From the cell containing the given text, extract its center point as (X, Y) coordinate. 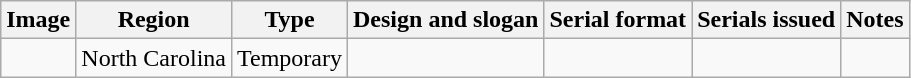
Image (38, 20)
Notes (875, 20)
North Carolina (154, 58)
Serials issued (766, 20)
Region (154, 20)
Serial format (618, 20)
Design and slogan (446, 20)
Type (289, 20)
Temporary (289, 58)
